From the cell containing the given text, extract its center point as [X, Y] coordinate. 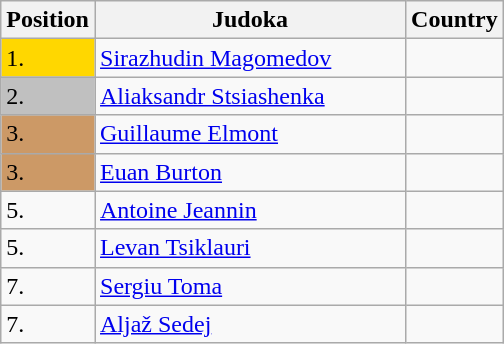
Sergiu Toma [250, 286]
Antoine Jeannin [250, 210]
1. [48, 58]
Aljaž Sedej [250, 324]
Guillaume Elmont [250, 134]
Sirazhudin Magomedov [250, 58]
2. [48, 96]
Euan Burton [250, 172]
Levan Tsiklauri [250, 248]
Country [455, 20]
Position [48, 20]
Aliaksandr Stsiashenka [250, 96]
Judoka [250, 20]
